Determine the (x, y) coordinate at the center of the cell enclosing the given text.  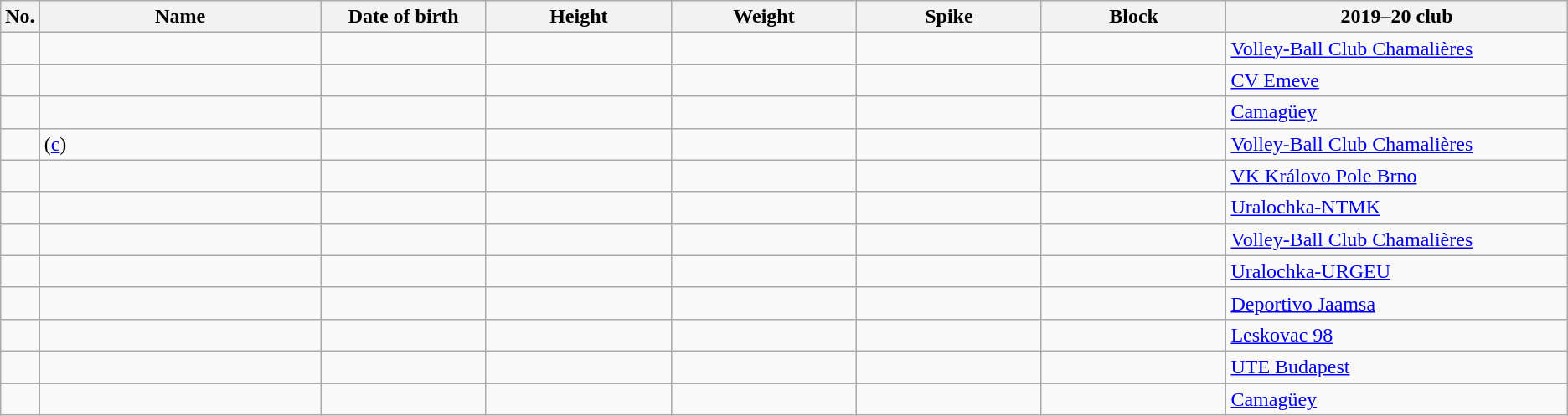
Deportivo Jaamsa (1397, 303)
Name (180, 17)
(c) (180, 144)
Uralochka-URGEU (1397, 271)
Uralochka-NTMK (1397, 208)
2019–20 club (1397, 17)
No. (20, 17)
Block (1134, 17)
CV Emeve (1397, 80)
UTE Budapest (1397, 367)
Date of birth (404, 17)
VK Královo Pole Brno (1397, 176)
Spike (950, 17)
Height (578, 17)
Leskovac 98 (1397, 335)
Weight (764, 17)
